Locate the cell with the specified text and output its (x, y) center coordinate. 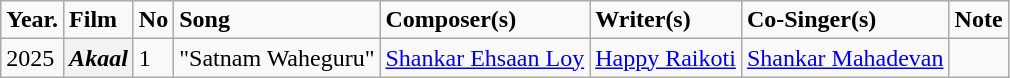
Writer(s) (666, 20)
Shankar Ehsaan Loy (485, 58)
Year. (32, 20)
Note (978, 20)
Shankar Mahadevan (845, 58)
Composer(s) (485, 20)
Song (277, 20)
2025 (32, 58)
Happy Raikoti (666, 58)
"Satnam Waheguru" (277, 58)
1 (153, 58)
No (153, 20)
Film (99, 20)
Co-Singer(s) (845, 20)
Akaal (99, 58)
